Search for the cell housing the specified text and yield its [x, y] center coordinate. 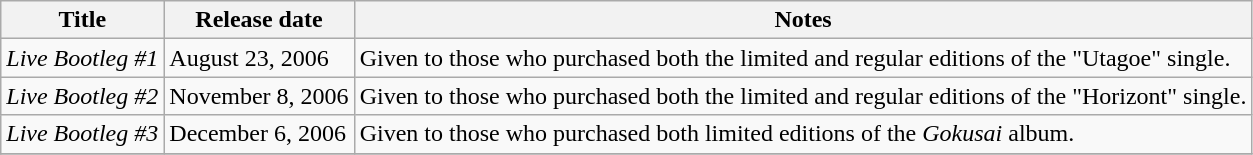
November 8, 2006 [259, 96]
Given to those who purchased both the limited and regular editions of the "Utagoe" single. [803, 58]
Given to those who purchased both limited editions of the Gokusai album. [803, 134]
Live Bootleg #3 [82, 134]
Live Bootleg #1 [82, 58]
Release date [259, 20]
Title [82, 20]
August 23, 2006 [259, 58]
Notes [803, 20]
Live Bootleg #2 [82, 96]
Given to those who purchased both the limited and regular editions of the "Horizont" single. [803, 96]
December 6, 2006 [259, 134]
